Detect which cell encompasses the target text, then output its [X, Y] center coordinate. 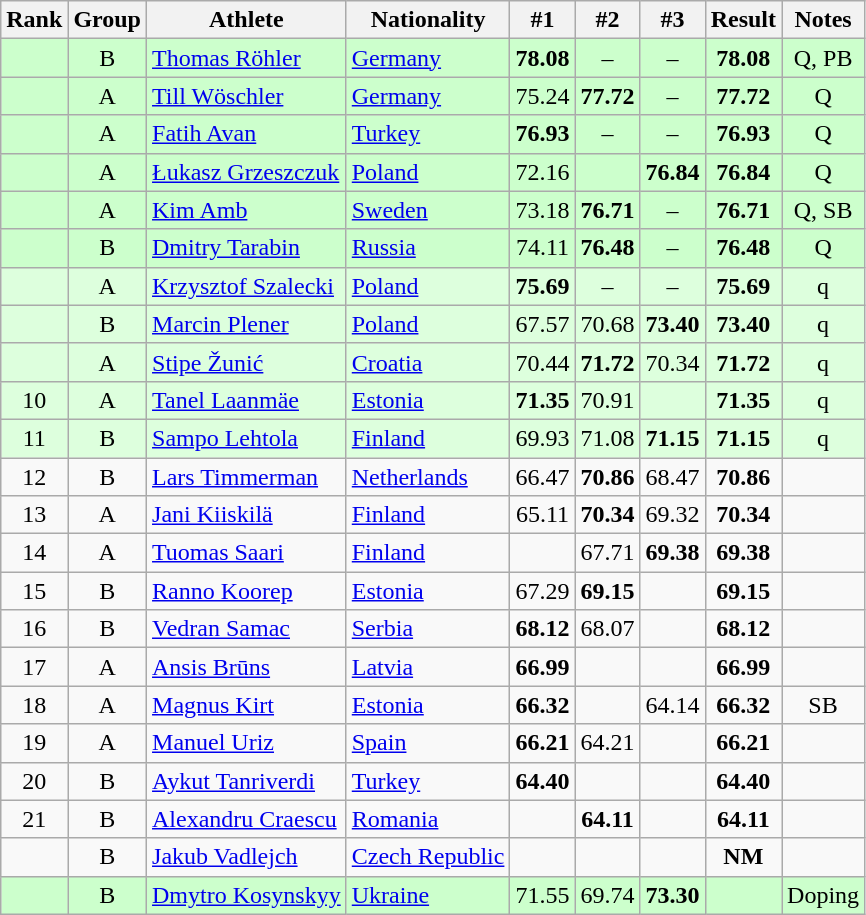
Russia [428, 248]
Thomas Röhler [247, 58]
Rank [34, 20]
68.47 [672, 477]
Dmitry Tarabin [247, 248]
16 [34, 629]
67.71 [608, 553]
68.07 [608, 629]
15 [34, 591]
69.74 [608, 895]
#3 [672, 20]
17 [34, 667]
Lars Timmerman [247, 477]
#2 [608, 20]
73.18 [542, 210]
Q, SB [824, 210]
13 [34, 515]
Croatia [428, 362]
Łukasz Grzeszczuk [247, 172]
Romania [428, 819]
SB [824, 705]
Sampo Lehtola [247, 438]
75.24 [542, 96]
Sweden [428, 210]
10 [34, 400]
#1 [542, 20]
Q, PB [824, 58]
Marcin Plener [247, 324]
Jani Kiiskilä [247, 515]
70.68 [608, 324]
69.93 [542, 438]
69.32 [672, 515]
67.29 [542, 591]
12 [34, 477]
Ranno Koorep [247, 591]
Latvia [428, 667]
70.44 [542, 362]
Krzysztof Szalecki [247, 286]
Vedran Samac [247, 629]
18 [34, 705]
71.55 [542, 895]
Spain [428, 743]
Till Wöschler [247, 96]
66.47 [542, 477]
Jakub Vadlejch [247, 857]
73.30 [672, 895]
20 [34, 781]
21 [34, 819]
Ukraine [428, 895]
Result [743, 20]
70.91 [608, 400]
Kim Amb [247, 210]
Group [108, 20]
Stipe Žunić [247, 362]
64.21 [608, 743]
14 [34, 553]
Nationality [428, 20]
Alexandru Craescu [247, 819]
71.08 [608, 438]
67.57 [542, 324]
Magnus Kirt [247, 705]
Dmytro Kosynskyy [247, 895]
Fatih Avan [247, 134]
74.11 [542, 248]
Czech Republic [428, 857]
Ansis Brūns [247, 667]
Athlete [247, 20]
19 [34, 743]
11 [34, 438]
Netherlands [428, 477]
Manuel Uriz [247, 743]
Aykut Tanriverdi [247, 781]
65.11 [542, 515]
64.14 [672, 705]
Tuomas Saari [247, 553]
NM [743, 857]
72.16 [542, 172]
Doping [824, 895]
Tanel Laanmäe [247, 400]
Notes [824, 20]
Serbia [428, 629]
